Pinpoint the cell where the given text exists, returning its [x, y] midpoint coordinate. 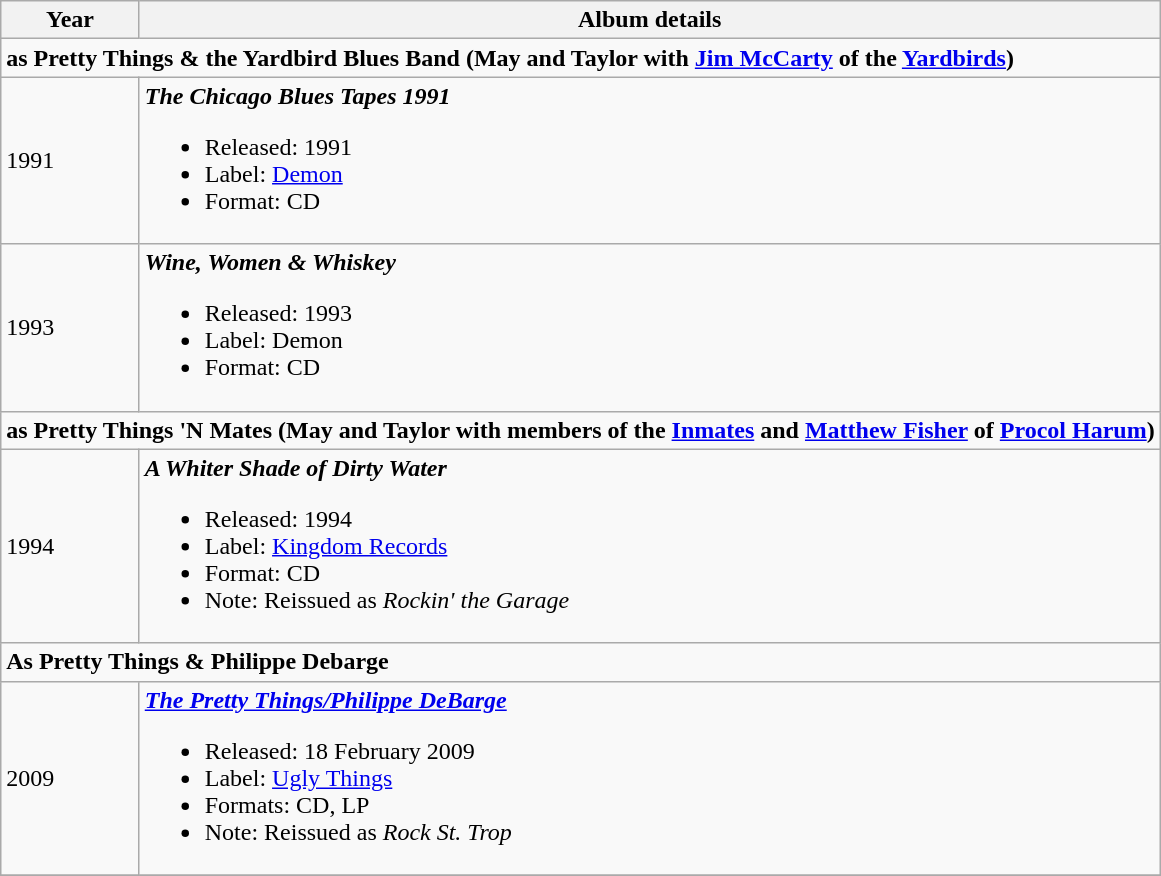
Year [70, 20]
A Whiter Shade of Dirty WaterReleased: 1994Label: Kingdom Records Format: CDNote: Reissued as Rockin' the Garage [650, 546]
1991 [70, 160]
Album details [650, 20]
The Pretty Things/Philippe DeBargeReleased: 18 February 2009Label: Ugly Things Formats: CD, LPNote: Reissued as Rock St. Trop [650, 778]
as Pretty Things 'N Mates (May and Taylor with members of the Inmates and Matthew Fisher of Procol Harum) [580, 430]
2009 [70, 778]
as Pretty Things & the Yardbird Blues Band (May and Taylor with Jim McCarty of the Yardbirds) [580, 58]
1994 [70, 546]
Wine, Women & WhiskeyReleased: 1993Label: Demon Format: CD [650, 328]
1993 [70, 328]
The Chicago Blues Tapes 1991Released: 1991Label: Demon Format: CD [650, 160]
As Pretty Things & Philippe Debarge [580, 662]
